Output the (X, Y) coordinate of the center of the cell containing the given text.  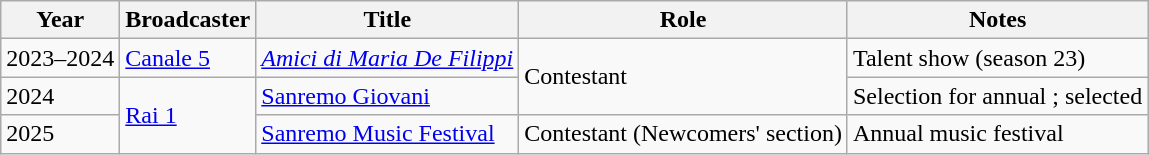
Rai 1 (188, 115)
Notes (997, 20)
2025 (60, 134)
2023–2024 (60, 58)
Contestant (684, 77)
Talent show (season 23) (997, 58)
2024 (60, 96)
Contestant (Newcomers' section) (684, 134)
Role (684, 20)
Canale 5 (188, 58)
Sanremo Music Festival (388, 134)
Amici di Maria De Filippi (388, 58)
Broadcaster (188, 20)
Year (60, 20)
Sanremo Giovani (388, 96)
Annual music festival (997, 134)
Title (388, 20)
Selection for annual ; selected (997, 96)
